Determine the [x, y] coordinate at the center of the cell enclosing the given text.  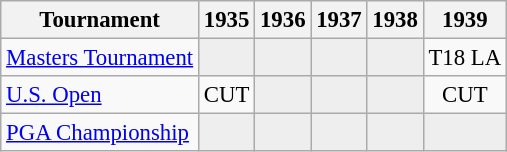
1935 [227, 20]
PGA Championship [100, 133]
1937 [339, 20]
1939 [464, 20]
U.S. Open [100, 95]
Masters Tournament [100, 58]
T18 LA [464, 58]
Tournament [100, 20]
1938 [395, 20]
1936 [283, 20]
